Identify which cell holds the provided text, then report its (x, y) central coordinate. 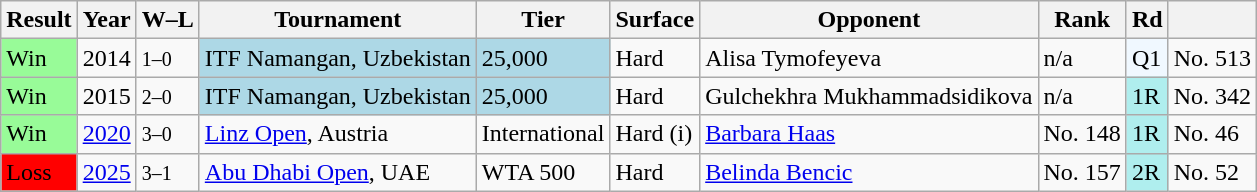
Barbara Haas (869, 134)
Result (39, 20)
Surface (655, 20)
WTA 500 (543, 172)
No. 148 (1082, 134)
Rd (1147, 20)
No. 342 (1212, 96)
No. 52 (1212, 172)
3–1 (168, 172)
Q1 (1147, 58)
Tier (543, 20)
1–0 (168, 58)
International (543, 134)
2R (1147, 172)
2020 (106, 134)
Year (106, 20)
2014 (106, 58)
Tournament (338, 20)
2015 (106, 96)
Opponent (869, 20)
No. 46 (1212, 134)
3–0 (168, 134)
Linz Open, Austria (338, 134)
No. 513 (1212, 58)
Abu Dhabi Open, UAE (338, 172)
Rank (1082, 20)
Gulchekhra Mukhammadsidikova (869, 96)
Belinda Bencic (869, 172)
Loss (39, 172)
2025 (106, 172)
Alisa Tymofeyeva (869, 58)
2–0 (168, 96)
No. 157 (1082, 172)
Hard (i) (655, 134)
W–L (168, 20)
